Output the [X, Y] coordinate of the center of the cell containing the given text.  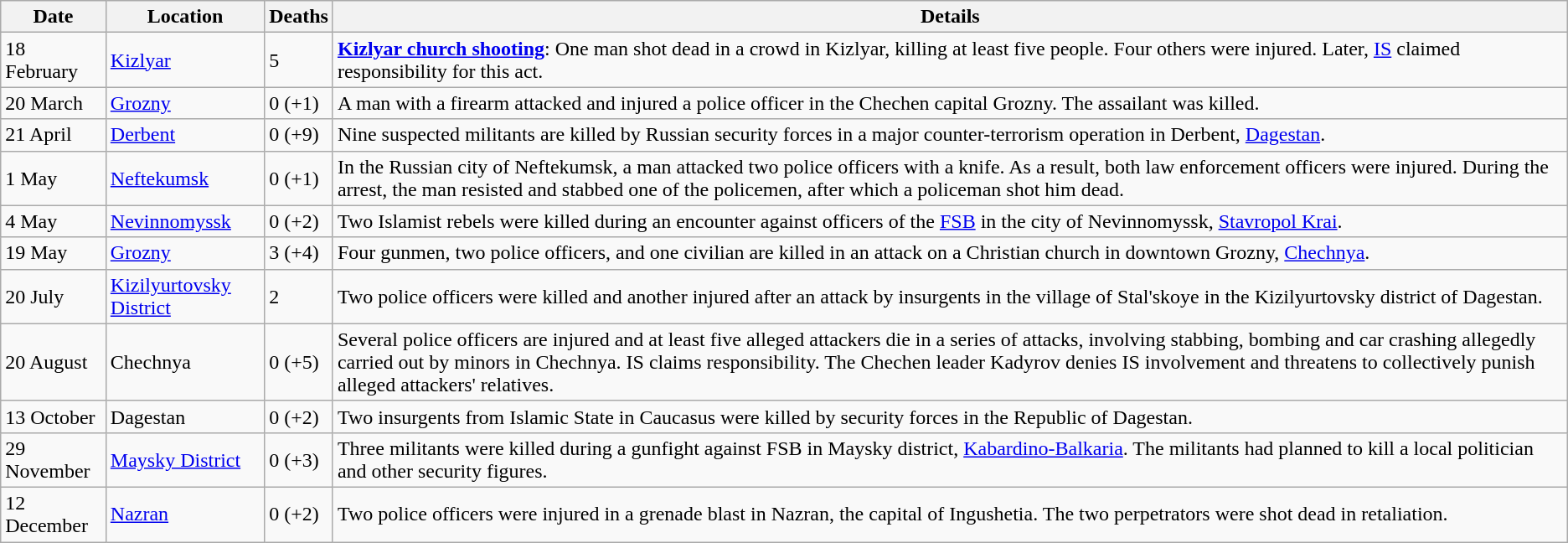
Kizlyar [184, 60]
Chechnya [184, 362]
0 (+5) [299, 362]
5 [299, 60]
19 May [54, 253]
Maysky District [184, 459]
13 October [54, 416]
20 July [54, 297]
2 [299, 297]
Location [184, 17]
Two insurgents from Islamic State in Caucasus were killed by security forces in the Republic of Dagestan. [950, 416]
Details [950, 17]
Derbent [184, 135]
Deaths [299, 17]
18 February [54, 60]
Nine suspected militants are killed by Russian security forces in a major counter-terrorism operation in Derbent, Dagestan. [950, 135]
0 (+9) [299, 135]
12 December [54, 515]
20 August [54, 362]
Nevinnomyssk [184, 221]
20 March [54, 103]
21 April [54, 135]
Two police officers were injured in a grenade blast in Nazran, the capital of Ingushetia. The two perpetrators were shot dead in retaliation. [950, 515]
0 (+3) [299, 459]
4 May [54, 221]
Date [54, 17]
Dagestan [184, 416]
Nazran [184, 515]
Neftekumsk [184, 178]
1 May [54, 178]
A man with a firearm attacked and injured a police officer in the Chechen capital Grozny. The assailant was killed. [950, 103]
Kizilyurtovsky District [184, 297]
3 (+4) [299, 253]
29 November [54, 459]
Two Islamist rebels were killed during an encounter against officers of the FSB in the city of Nevinnomyssk, Stavropol Krai. [950, 221]
Four gunmen, two police officers, and one civilian are killed in an attack on a Christian church in downtown Grozny, Chechnya. [950, 253]
